Return the [x, y] coordinate for the center point of the cell that contains the specified text.  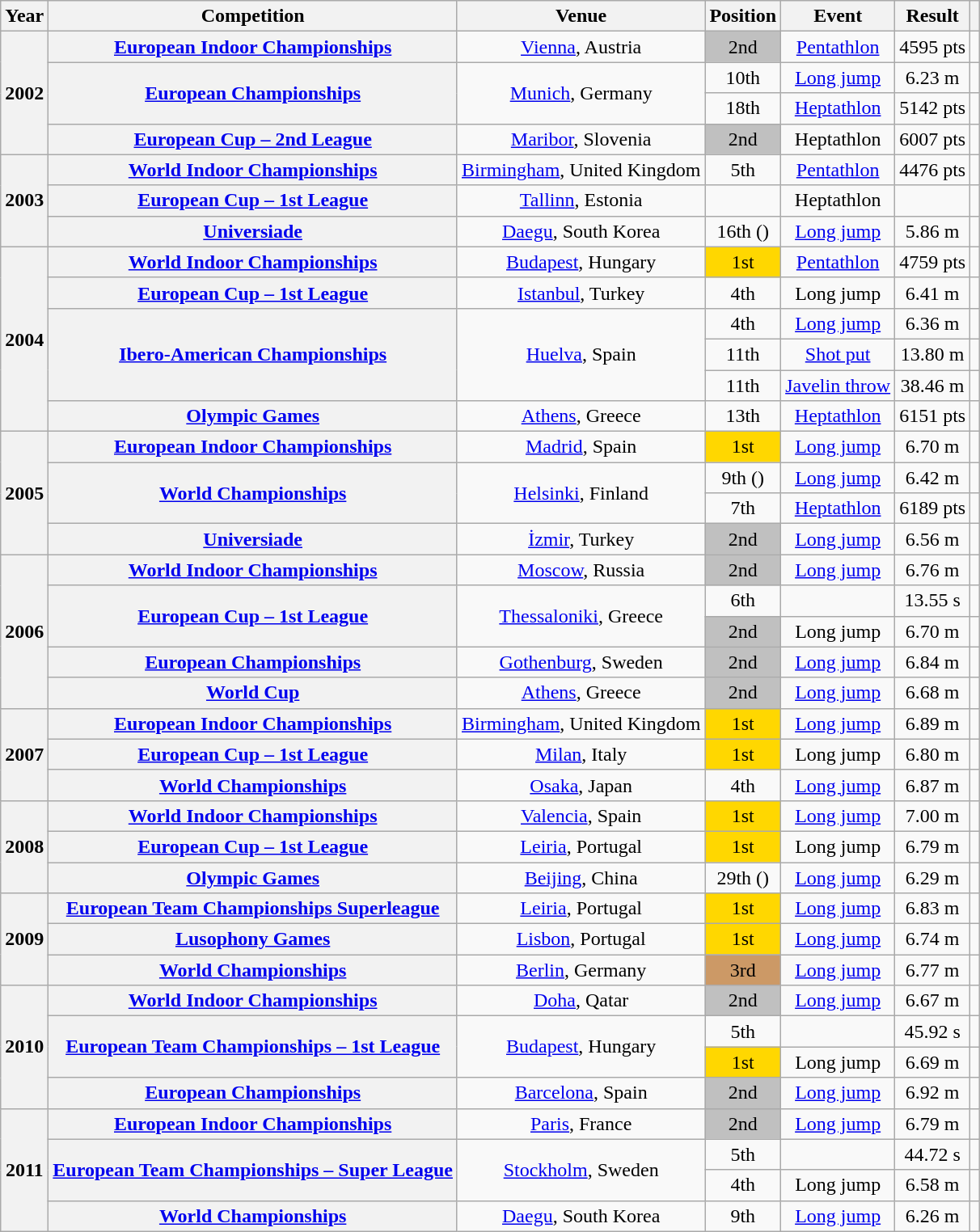
Result [933, 16]
9th [743, 1216]
4759 pts [933, 262]
29th () [743, 877]
Osaka, Japan [581, 785]
6.80 m [933, 754]
Helsinki, Finland [581, 493]
Event [838, 16]
45.92 s [933, 1032]
6.68 m [933, 693]
World Cup [253, 693]
6.42 m [933, 478]
6.26 m [933, 1216]
6.67 m [933, 1001]
İzmir, Turkey [581, 539]
Vienna, Austria [581, 47]
9th () [743, 478]
2005 [24, 493]
Competition [253, 16]
Position [743, 16]
Beijing, China [581, 877]
Maribor, Slovenia [581, 139]
Milan, Italy [581, 754]
2008 [24, 846]
4595 pts [933, 47]
6.56 m [933, 539]
6.76 m [933, 570]
Javelin throw [838, 386]
Doha, Qatar [581, 1001]
6.74 m [933, 939]
6.41 m [933, 293]
Barcelona, Spain [581, 1093]
Lisbon, Portugal [581, 939]
6151 pts [933, 416]
6.87 m [933, 785]
Huelva, Spain [581, 354]
6.84 m [933, 662]
2006 [24, 631]
13th [743, 416]
4476 pts [933, 170]
6.69 m [933, 1062]
Thessaloniki, Greece [581, 616]
6.36 m [933, 323]
6.29 m [933, 877]
Lusophony Games [253, 939]
6.92 m [933, 1093]
38.46 m [933, 386]
Tallinn, Estonia [581, 200]
44.72 s [933, 1154]
2009 [24, 939]
5.86 m [933, 231]
6.58 m [933, 1185]
6.23 m [933, 78]
13.80 m [933, 354]
European Team Championships – Super League [253, 1170]
Gothenburg, Sweden [581, 662]
European Team Championships – 1st League [253, 1047]
2010 [24, 1047]
13.55 s [933, 601]
Year [24, 16]
Valencia, Spain [581, 816]
European Team Championships Superleague [253, 909]
Madrid, Spain [581, 447]
10th [743, 78]
7.00 m [933, 816]
6007 pts [933, 139]
Munich, Germany [581, 93]
16th () [743, 231]
2002 [24, 93]
7th [743, 508]
Istanbul, Turkey [581, 293]
5142 pts [933, 108]
Venue [581, 16]
6189 pts [933, 508]
Berlin, Germany [581, 970]
European Cup – 2nd League [253, 139]
18th [743, 108]
6.83 m [933, 909]
3rd [743, 970]
6.89 m [933, 724]
Shot put [838, 354]
2007 [24, 754]
Ibero-American Championships [253, 354]
2011 [24, 1170]
2004 [24, 339]
6th [743, 601]
Moscow, Russia [581, 570]
Paris, France [581, 1124]
Stockholm, Sweden [581, 1170]
2003 [24, 200]
6.77 m [933, 970]
